From the cell containing the given text, extract its center point as [X, Y] coordinate. 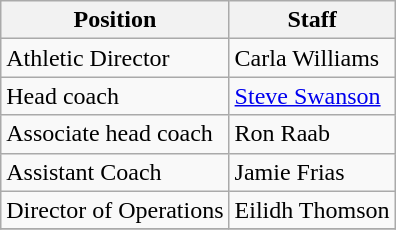
Head coach [115, 96]
Associate head coach [115, 134]
Ron Raab [312, 134]
Assistant Coach [115, 172]
Athletic Director [115, 58]
Staff [312, 20]
Jamie Frias [312, 172]
Carla Williams [312, 58]
Steve Swanson [312, 96]
Director of Operations [115, 210]
Position [115, 20]
Eilidh Thomson [312, 210]
